Identify which cell holds the provided text, then report its [x, y] central coordinate. 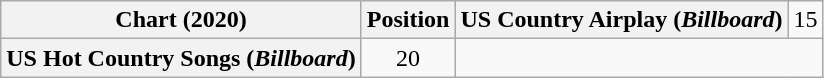
US Country Airplay (Billboard) [622, 20]
Chart (2020) [181, 20]
15 [806, 20]
20 [408, 58]
US Hot Country Songs (Billboard) [181, 58]
Position [408, 20]
